Find where the given text appears and provide that cell's center as (x, y) coordinate. 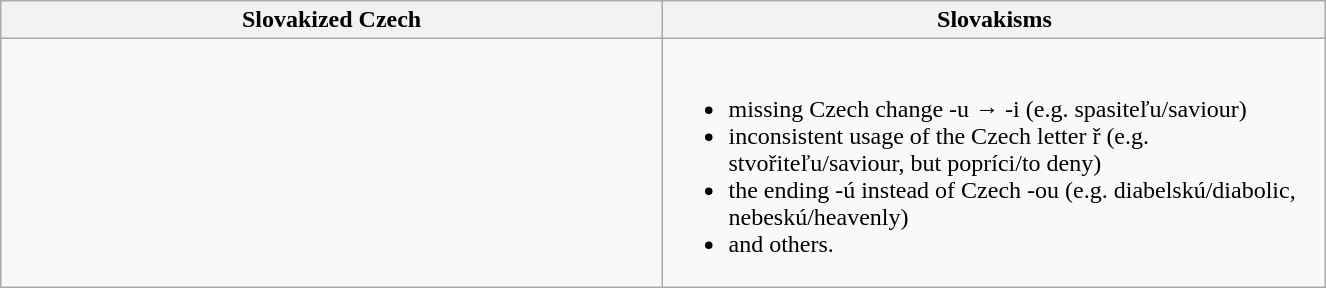
Slovakisms (994, 20)
Slovakized Czech (332, 20)
